Provide the (x, y) coordinate of the cell's center where the given text is located.  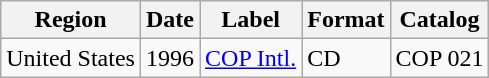
Date (170, 20)
Label (251, 20)
COP Intl. (251, 58)
CD (346, 58)
Catalog (440, 20)
Region (71, 20)
COP 021 (440, 58)
1996 (170, 58)
Format (346, 20)
United States (71, 58)
